Return the [x, y] coordinate for the center point of the cell that contains the specified text.  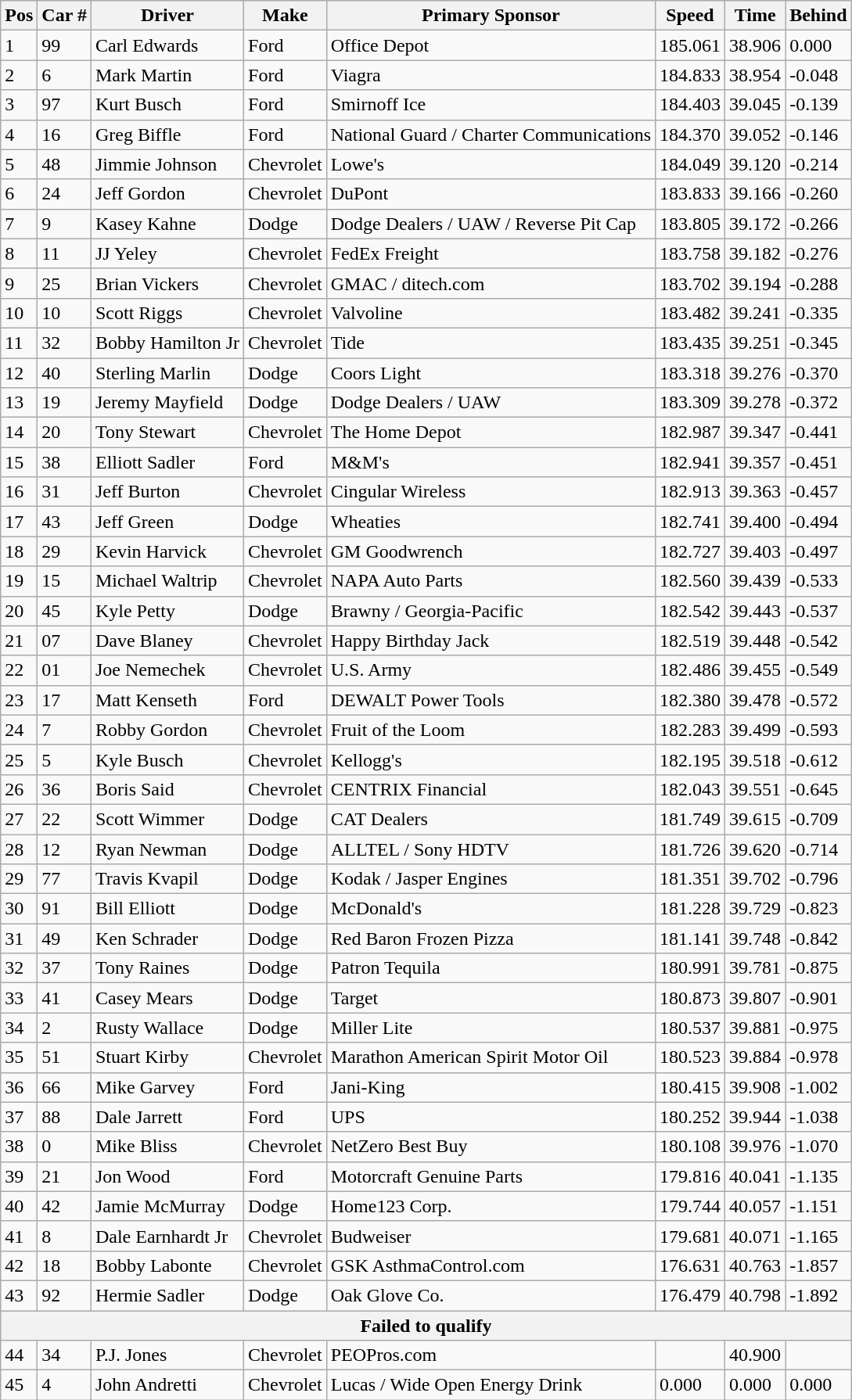
GMAC / ditech.com [491, 283]
Sterling Marlin [167, 373]
-0.139 [818, 105]
180.523 [690, 1057]
Home123 Corp. [491, 1206]
182.043 [690, 789]
180.537 [690, 1028]
-0.370 [818, 373]
Mike Bliss [167, 1147]
-0.875 [818, 968]
-1.038 [818, 1117]
-0.975 [818, 1028]
180.991 [690, 968]
14 [19, 433]
Scott Wimmer [167, 819]
-0.497 [818, 551]
39.884 [756, 1057]
Brian Vickers [167, 283]
Kyle Busch [167, 759]
39.400 [756, 522]
182.519 [690, 641]
-1.165 [818, 1236]
NAPA Auto Parts [491, 581]
-0.645 [818, 789]
176.631 [690, 1265]
51 [64, 1057]
-0.260 [818, 194]
179.681 [690, 1236]
Fruit of the Loom [491, 730]
182.941 [690, 462]
Kevin Harvick [167, 551]
Kasey Kahne [167, 224]
Patron Tequila [491, 968]
39.052 [756, 135]
91 [64, 909]
39.166 [756, 194]
John Andretti [167, 1385]
-0.572 [818, 700]
183.482 [690, 313]
39.518 [756, 759]
182.283 [690, 730]
181.726 [690, 849]
Jamie McMurray [167, 1206]
CAT Dealers [491, 819]
Lowe's [491, 164]
Tony Raines [167, 968]
35 [19, 1057]
39.347 [756, 433]
Smirnoff Ice [491, 105]
-0.214 [818, 164]
39.276 [756, 373]
44 [19, 1355]
Mark Martin [167, 75]
Dodge Dealers / UAW [491, 403]
Viagra [491, 75]
Michael Waltrip [167, 581]
3 [19, 105]
NetZero Best Buy [491, 1147]
39.251 [756, 343]
U.S. Army [491, 670]
39.499 [756, 730]
-1.135 [818, 1176]
Dale Earnhardt Jr [167, 1236]
180.252 [690, 1117]
40.041 [756, 1176]
40.900 [756, 1355]
-0.612 [818, 759]
39.443 [756, 611]
Robby Gordon [167, 730]
Brawny / Georgia-Pacific [491, 611]
-1.892 [818, 1295]
Happy Birthday Jack [491, 641]
39.455 [756, 670]
McDonald's [491, 909]
40.798 [756, 1295]
40.057 [756, 1206]
-0.441 [818, 433]
180.108 [690, 1147]
99 [64, 45]
-0.048 [818, 75]
Kyle Petty [167, 611]
40.071 [756, 1236]
-0.276 [818, 253]
39.172 [756, 224]
Primary Sponsor [491, 16]
39 [19, 1176]
Dale Jarrett [167, 1117]
-0.714 [818, 849]
-0.978 [818, 1057]
Valvoline [491, 313]
ALLTEL / Sony HDTV [491, 849]
185.061 [690, 45]
27 [19, 819]
184.049 [690, 164]
182.542 [690, 611]
PEOPros.com [491, 1355]
180.873 [690, 998]
Wheaties [491, 522]
Bill Elliott [167, 909]
183.833 [690, 194]
39.045 [756, 105]
Oak Glove Co. [491, 1295]
Budweiser [491, 1236]
39.944 [756, 1117]
183.805 [690, 224]
Coors Light [491, 373]
97 [64, 105]
88 [64, 1117]
183.435 [690, 343]
40.763 [756, 1265]
Elliott Sadler [167, 462]
182.195 [690, 759]
Failed to qualify [426, 1326]
CENTRIX Financial [491, 789]
39.363 [756, 492]
176.479 [690, 1295]
26 [19, 789]
181.351 [690, 879]
-0.537 [818, 611]
-0.901 [818, 998]
181.228 [690, 909]
182.727 [690, 551]
182.987 [690, 433]
Ken Schrader [167, 939]
Kurt Busch [167, 105]
39.615 [756, 819]
Pos [19, 16]
39.478 [756, 700]
Jeff Green [167, 522]
Bobby Hamilton Jr [167, 343]
-0.345 [818, 343]
National Guard / Charter Communications [491, 135]
Driver [167, 16]
-0.451 [818, 462]
-0.542 [818, 641]
1 [19, 45]
GSK AsthmaControl.com [491, 1265]
Make [286, 16]
39.357 [756, 462]
13 [19, 403]
Jeremy Mayfield [167, 403]
UPS [491, 1117]
Travis Kvapil [167, 879]
M&M's [491, 462]
Kellogg's [491, 759]
Car # [64, 16]
Matt Kenseth [167, 700]
39.278 [756, 403]
179.816 [690, 1176]
Behind [818, 16]
39.976 [756, 1147]
179.744 [690, 1206]
Jimmie Johnson [167, 164]
33 [19, 998]
The Home Depot [491, 433]
-0.709 [818, 819]
-0.842 [818, 939]
Jani-King [491, 1087]
49 [64, 939]
Bobby Labonte [167, 1265]
-0.593 [818, 730]
Office Depot [491, 45]
-0.494 [818, 522]
Target [491, 998]
39.748 [756, 939]
Jeff Gordon [167, 194]
183.309 [690, 403]
-0.146 [818, 135]
01 [64, 670]
23 [19, 700]
39.908 [756, 1087]
Stuart Kirby [167, 1057]
182.380 [690, 700]
-0.372 [818, 403]
28 [19, 849]
183.758 [690, 253]
-1.070 [818, 1147]
-0.335 [818, 313]
184.403 [690, 105]
Cingular Wireless [491, 492]
0 [64, 1147]
182.913 [690, 492]
Casey Mears [167, 998]
39.403 [756, 551]
39.807 [756, 998]
182.486 [690, 670]
Greg Biffle [167, 135]
P.J. Jones [167, 1355]
Red Baron Frozen Pizza [491, 939]
-1.002 [818, 1087]
30 [19, 909]
38.906 [756, 45]
Jon Wood [167, 1176]
Marathon American Spirit Motor Oil [491, 1057]
JJ Yeley [167, 253]
39.781 [756, 968]
Rusty Wallace [167, 1028]
Scott Riggs [167, 313]
-0.533 [818, 581]
48 [64, 164]
39.448 [756, 641]
Miller Lite [491, 1028]
184.370 [690, 135]
-0.288 [818, 283]
Dodge Dealers / UAW / Reverse Pit Cap [491, 224]
39.551 [756, 789]
39.241 [756, 313]
Jeff Burton [167, 492]
FedEx Freight [491, 253]
38.954 [756, 75]
Ryan Newman [167, 849]
182.741 [690, 522]
39.620 [756, 849]
-1.857 [818, 1265]
-1.151 [818, 1206]
39.729 [756, 909]
Hermie Sadler [167, 1295]
181.749 [690, 819]
180.415 [690, 1087]
DEWALT Power Tools [491, 700]
Lucas / Wide Open Energy Drink [491, 1385]
Mike Garvey [167, 1087]
Dave Blaney [167, 641]
181.141 [690, 939]
-0.266 [818, 224]
-0.549 [818, 670]
GM Goodwrench [491, 551]
92 [64, 1295]
Joe Nemechek [167, 670]
39.120 [756, 164]
DuPont [491, 194]
Carl Edwards [167, 45]
Kodak / Jasper Engines [491, 879]
184.833 [690, 75]
183.702 [690, 283]
39.439 [756, 581]
39.702 [756, 879]
-0.457 [818, 492]
-0.823 [818, 909]
183.318 [690, 373]
39.881 [756, 1028]
Motorcraft Genuine Parts [491, 1176]
Boris Said [167, 789]
39.194 [756, 283]
77 [64, 879]
Tide [491, 343]
66 [64, 1087]
Time [756, 16]
39.182 [756, 253]
Speed [690, 16]
182.560 [690, 581]
07 [64, 641]
Tony Stewart [167, 433]
-0.796 [818, 879]
